Locate the cell with the specified text and output its (X, Y) center coordinate. 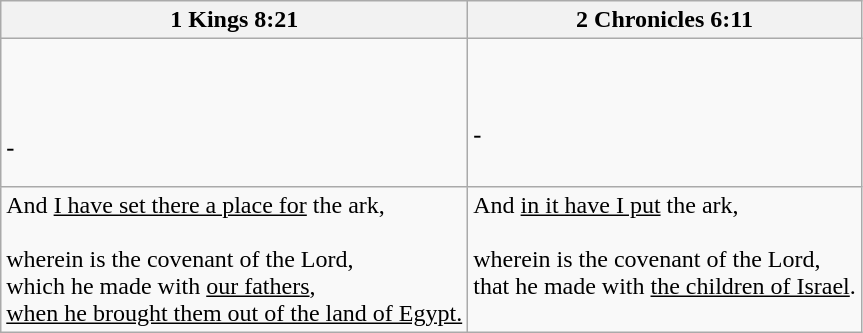
And in it have I put the ark,wherein is the covenant of the Lord, that he made with the children of Israel. (665, 259)
2 Chronicles 6:11 (665, 20)
1 Kings 8:21 (234, 20)
